Search for the cell housing the specified text and yield its (X, Y) center coordinate. 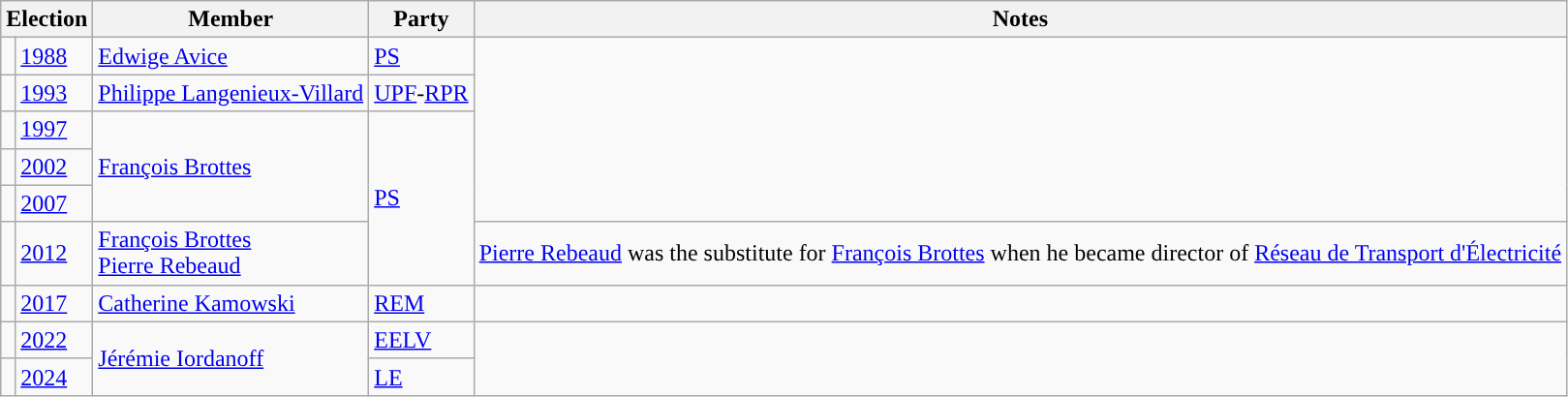
2007 (54, 203)
UPF-RPR (421, 93)
Catherine Kamowski (231, 303)
1993 (54, 93)
1988 (54, 56)
LE (421, 377)
Edwige Avice (231, 56)
Notes (1020, 19)
EELV (421, 340)
Jérémie Iordanoff (231, 358)
François Brottes (231, 167)
2012 (54, 254)
2022 (54, 340)
Election (46, 19)
Party (421, 19)
François BrottesPierre Rebeaud (231, 254)
Pierre Rebeaud was the substitute for François Brottes when he became director of Réseau de Transport d'Électricité (1020, 254)
2017 (54, 303)
2002 (54, 167)
1997 (54, 130)
Philippe Langenieux-Villard (231, 93)
2024 (54, 377)
REM (421, 303)
Member (231, 19)
